Detect which cell encompasses the target text, then output its [X, Y] center coordinate. 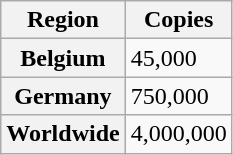
Copies [178, 20]
45,000 [178, 58]
Worldwide [63, 134]
Germany [63, 96]
Belgium [63, 58]
Region [63, 20]
750,000 [178, 96]
4,000,000 [178, 134]
